Find where the given text appears and provide that cell's center as [x, y] coordinate. 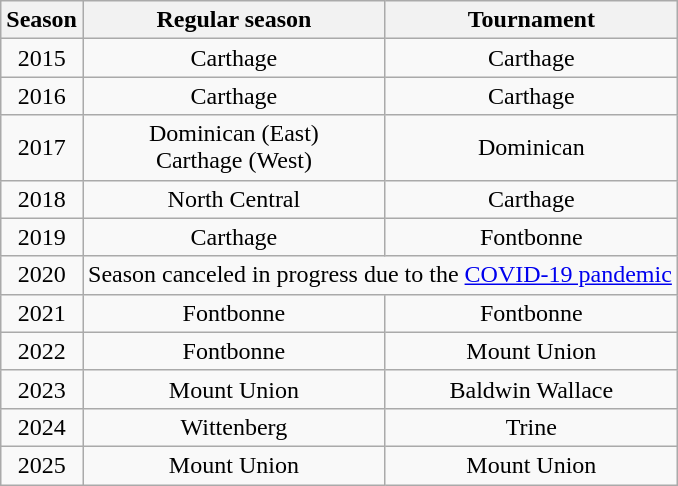
Trine [531, 427]
2020 [42, 275]
Regular season [234, 20]
North Central [234, 199]
Baldwin Wallace [531, 389]
2021 [42, 313]
Season canceled in progress due to the COVID-19 pandemic [380, 275]
2018 [42, 199]
2019 [42, 237]
2017 [42, 148]
2024 [42, 427]
2025 [42, 465]
Dominican (East)Carthage (West) [234, 148]
Season [42, 20]
2015 [42, 58]
2023 [42, 389]
2022 [42, 351]
Tournament [531, 20]
2016 [42, 96]
Wittenberg [234, 427]
Dominican [531, 148]
